From the cell containing the given text, extract its center point as (X, Y) coordinate. 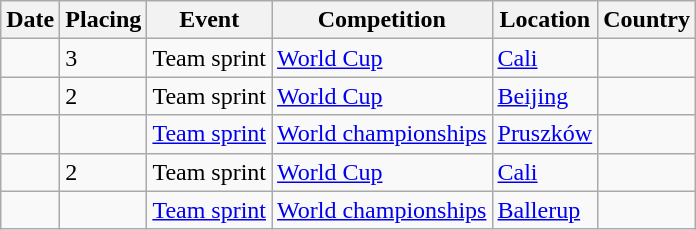
Pruszków (545, 134)
Placing (104, 20)
Country (647, 20)
3 (104, 58)
Location (545, 20)
Date (30, 20)
Ballerup (545, 210)
Beijing (545, 96)
Event (210, 20)
Competition (382, 20)
